Return (x, y) of the center of cell containing provided text 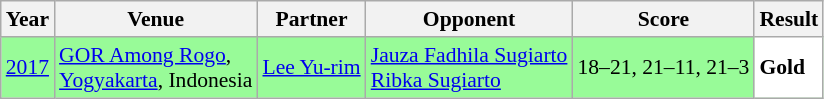
2017 (28, 68)
Gold (788, 68)
GOR Among Rogo,Yogyakarta, Indonesia (156, 68)
Partner (311, 19)
Result (788, 19)
Venue (156, 19)
Score (663, 19)
Year (28, 19)
Lee Yu-rim (311, 68)
Jauza Fadhila Sugiarto Ribka Sugiarto (470, 68)
Opponent (470, 19)
18–21, 21–11, 21–3 (663, 68)
